Find where the given text appears and provide that cell's center as [X, Y] coordinate. 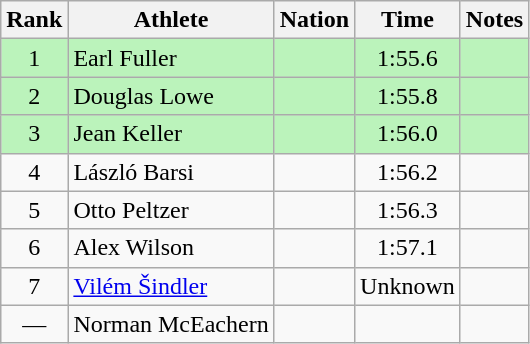
1:57.1 [408, 248]
1:55.8 [408, 96]
1:56.3 [408, 210]
Otto Peltzer [171, 210]
1:56.2 [408, 172]
1 [34, 58]
Time [408, 20]
6 [34, 248]
Jean Keller [171, 134]
Vilém Šindler [171, 286]
Athlete [171, 20]
Earl Fuller [171, 58]
1:55.6 [408, 58]
1:56.0 [408, 134]
Rank [34, 20]
Nation [314, 20]
Unknown [408, 286]
Douglas Lowe [171, 96]
Norman McEachern [171, 324]
— [34, 324]
Alex Wilson [171, 248]
László Barsi [171, 172]
Notes [494, 20]
7 [34, 286]
2 [34, 96]
5 [34, 210]
3 [34, 134]
4 [34, 172]
